Extract the (X, Y) coordinate from the center of the cell holding the provided text.  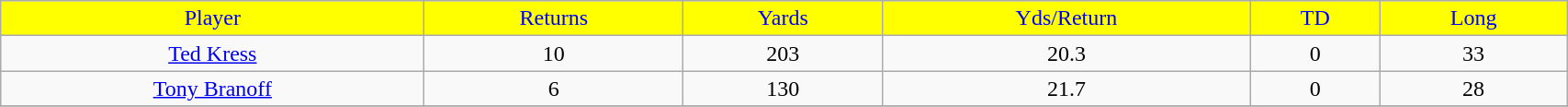
Player (213, 18)
Yards (783, 18)
130 (783, 89)
Tony Branoff (213, 89)
20.3 (1066, 53)
6 (554, 89)
Long (1473, 18)
Yds/Return (1066, 18)
21.7 (1066, 89)
33 (1473, 53)
203 (783, 53)
Ted Kress (213, 53)
28 (1473, 89)
TD (1315, 18)
Returns (554, 18)
10 (554, 53)
